From the cell containing the given text, extract its center point as (x, y) coordinate. 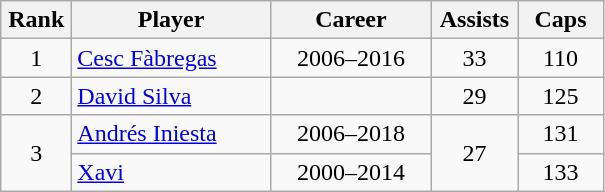
Xavi (172, 172)
Cesc Fàbregas (172, 58)
2 (36, 96)
3 (36, 153)
1 (36, 58)
33 (474, 58)
133 (561, 172)
2000–2014 (350, 172)
2006–2016 (350, 58)
110 (561, 58)
2006–2018 (350, 134)
29 (474, 96)
27 (474, 153)
Player (172, 20)
Andrés Iniesta (172, 134)
Rank (36, 20)
125 (561, 96)
131 (561, 134)
Caps (561, 20)
David Silva (172, 96)
Career (350, 20)
Assists (474, 20)
